Return [X, Y] of the center of cell containing provided text 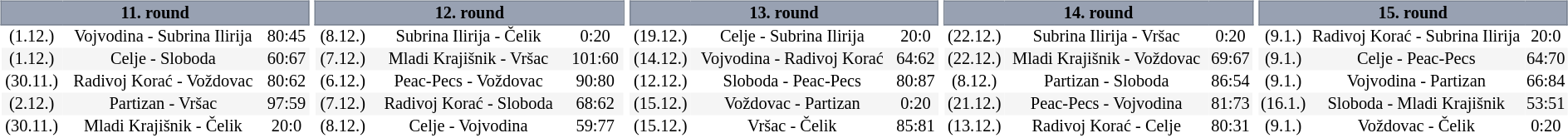
(21.12.) [974, 105]
86:54 [1231, 81]
80:45 [287, 37]
Radivoj Korać - Celje [1106, 126]
Peac-Pecs - Voždovac [468, 81]
Sloboda - Peac-Pecs [792, 81]
Celje - Vojvodina [468, 126]
69:67 [1231, 60]
Mladi Krajišnik - Voždovac [1106, 60]
Mladi Krajišnik - Vršac [468, 60]
Partizan - Vršac [163, 105]
(13.12.) [974, 126]
Subrina Ilirija - Čelik [468, 37]
Mladi Krajišnik - Čelik [163, 126]
Sloboda - Mladi Krajišnik [1417, 105]
Voždovac - Partizan [792, 105]
66:84 [1546, 81]
11. round [154, 12]
Vojvodina - Subrina Ilirija [163, 37]
53:51 [1546, 105]
80:62 [287, 81]
81:73 [1231, 105]
Partizan - Sloboda [1106, 81]
(2.12.) [32, 105]
Subrina Ilirija - Vršac [1106, 37]
Radivoj Korać - Subrina Ilirija [1417, 37]
90:80 [595, 81]
59:77 [595, 126]
Celje - Peac-Pecs [1417, 60]
(6.12.) [343, 81]
(12.12.) [660, 81]
80:87 [915, 81]
68:62 [595, 105]
Radivoj Korać - Voždovac [163, 81]
80:31 [1231, 126]
Celje - Subrina Ilirija [792, 37]
Celje - Sloboda [163, 60]
85:81 [915, 126]
(19.12.) [660, 37]
64:70 [1546, 60]
97:59 [287, 105]
12. round [470, 12]
Vršac - Čelik [792, 126]
Vojvodina - Radivoj Korać [792, 60]
64:62 [915, 60]
15. round [1414, 12]
Vojvodina - Partizan [1417, 81]
60:67 [287, 60]
Voždovac - Čelik [1417, 126]
Peac-Pecs - Vojvodina [1106, 105]
101:60 [595, 60]
Radivoj Korać - Sloboda [468, 105]
(14.12.) [660, 60]
13. round [784, 12]
14. round [1098, 12]
(16.1.) [1284, 105]
